For the text-containing cell, return its midpoint in (x, y) coordinate format. 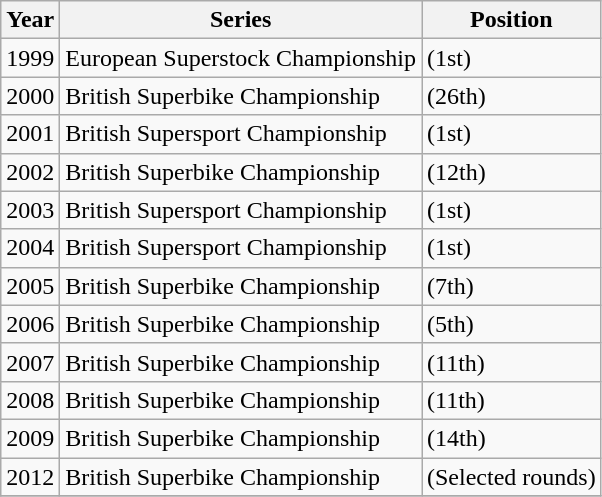
2005 (30, 286)
Series (241, 20)
2007 (30, 362)
2006 (30, 324)
2008 (30, 400)
1999 (30, 58)
2012 (30, 477)
Year (30, 20)
2004 (30, 248)
(Selected rounds) (512, 477)
2003 (30, 210)
(7th) (512, 286)
2009 (30, 438)
2000 (30, 96)
(26th) (512, 96)
European Superstock Championship (241, 58)
(12th) (512, 172)
(14th) (512, 438)
Position (512, 20)
2001 (30, 134)
2002 (30, 172)
(5th) (512, 324)
